Scan for the cell matching the given text and deliver its (x, y) coordinate at center. 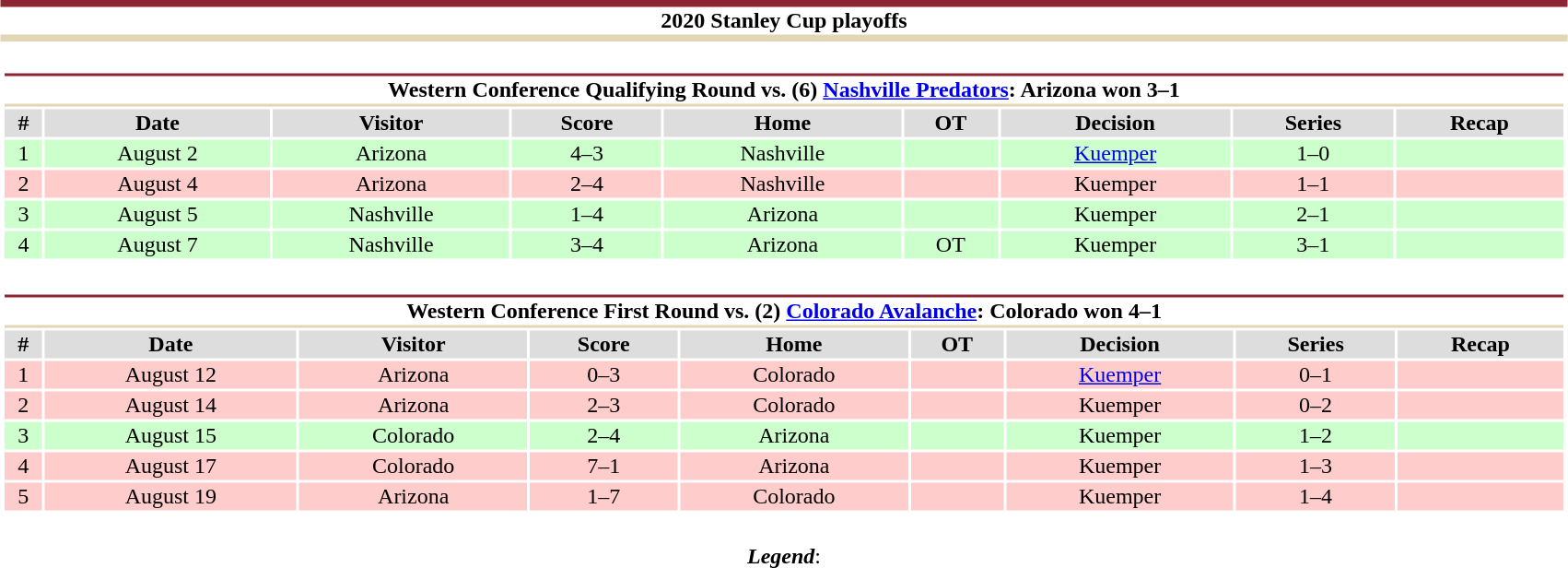
August 4 (158, 183)
0–1 (1316, 375)
August 5 (158, 215)
August 17 (170, 466)
0–3 (603, 375)
7–1 (603, 466)
1–3 (1316, 466)
0–2 (1316, 405)
2–1 (1313, 215)
August 19 (170, 497)
1–1 (1313, 183)
4–3 (587, 154)
1–0 (1313, 154)
August 14 (170, 405)
3–4 (587, 244)
August 12 (170, 375)
August 15 (170, 436)
3–1 (1313, 244)
Western Conference First Round vs. (2) Colorado Avalanche: Colorado won 4–1 (783, 312)
2020 Stanley Cup playoffs (784, 20)
2–3 (603, 405)
1–2 (1316, 436)
Western Conference Qualifying Round vs. (6) Nashville Predators: Arizona won 3–1 (783, 90)
August 2 (158, 154)
1–7 (603, 497)
August 7 (158, 244)
5 (23, 497)
